Capture the cell that displays the provided text and extract its (X, Y) central coordinate. 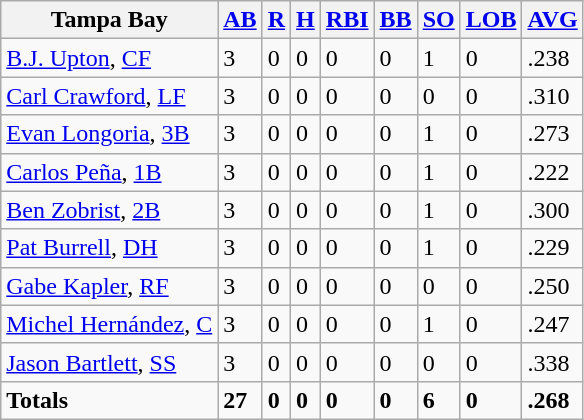
Pat Burrell, DH (110, 248)
R (276, 20)
AVG (552, 20)
.222 (552, 172)
Evan Longoria, 3B (110, 134)
Tampa Bay (110, 20)
LOB (491, 20)
B.J. Upton, CF (110, 58)
.247 (552, 324)
27 (240, 400)
AB (240, 20)
6 (438, 400)
.238 (552, 58)
Ben Zobrist, 2B (110, 210)
SO (438, 20)
.300 (552, 210)
H (306, 20)
.250 (552, 286)
Totals (110, 400)
RBI (347, 20)
Michel Hernández, C (110, 324)
.273 (552, 134)
.229 (552, 248)
.268 (552, 400)
.310 (552, 96)
Carl Crawford, LF (110, 96)
.338 (552, 362)
Jason Bartlett, SS (110, 362)
Carlos Peña, 1B (110, 172)
BB (396, 20)
Gabe Kapler, RF (110, 286)
